Scan for the cell matching the given text and deliver its (x, y) coordinate at center. 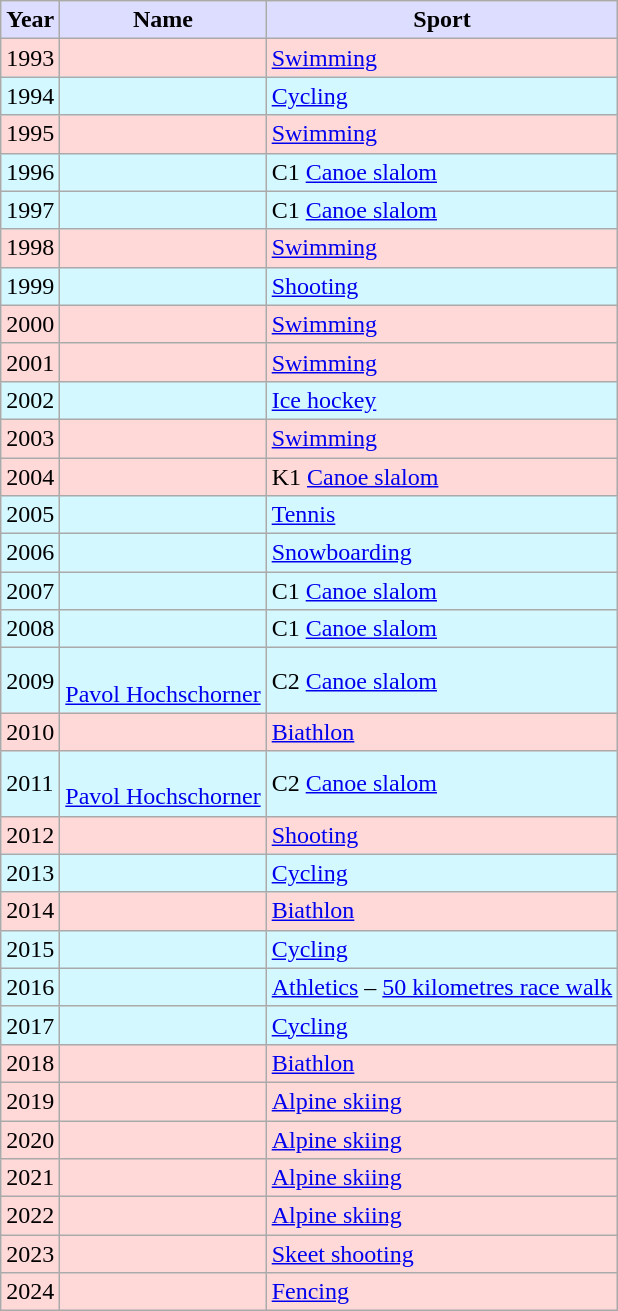
Name (163, 20)
2003 (30, 438)
1996 (30, 172)
1995 (30, 134)
Ice hockey (442, 400)
2002 (30, 400)
Year (30, 20)
Athletics – 50 kilometres race walk (442, 987)
2010 (30, 732)
K1 Canoe slalom (442, 477)
1993 (30, 58)
Fencing (442, 1292)
2021 (30, 1178)
1999 (30, 286)
2014 (30, 911)
Sport (442, 20)
Snowboarding (442, 553)
2006 (30, 553)
2012 (30, 835)
2017 (30, 1025)
2007 (30, 591)
2013 (30, 873)
2022 (30, 1216)
Skeet shooting (442, 1254)
2011 (30, 784)
Tennis (442, 515)
2020 (30, 1139)
1998 (30, 248)
2004 (30, 477)
2015 (30, 949)
2024 (30, 1292)
1994 (30, 96)
2005 (30, 515)
2009 (30, 680)
2018 (30, 1063)
2000 (30, 324)
2019 (30, 1101)
2023 (30, 1254)
2008 (30, 629)
2016 (30, 987)
2001 (30, 362)
1997 (30, 210)
